Capture the cell that displays the provided text and extract its (x, y) central coordinate. 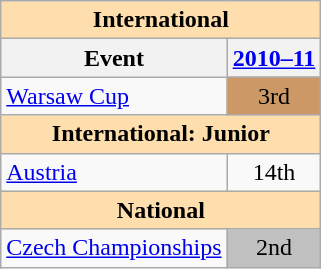
2010–11 (274, 58)
14th (274, 172)
Austria (114, 172)
International: Junior (161, 134)
Event (114, 58)
National (161, 210)
Warsaw Cup (114, 96)
Czech Championships (114, 248)
International (161, 20)
2nd (274, 248)
3rd (274, 96)
